Determine the (X, Y) coordinate at the center of the cell enclosing the given text.  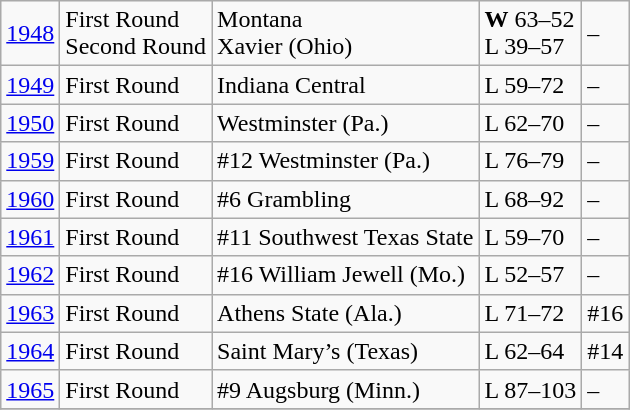
1950 (30, 123)
Indiana Central (346, 85)
1961 (30, 237)
L 76–79 (530, 161)
Saint Mary’s (Texas) (346, 351)
#9 Augsburg (Minn.) (346, 389)
L 59–72 (530, 85)
1962 (30, 275)
#6 Grambling (346, 199)
#14 (606, 351)
L 87–103 (530, 389)
W 63–52L 39–57 (530, 34)
1949 (30, 85)
L 68–92 (530, 199)
L 52–57 (530, 275)
1948 (30, 34)
First RoundSecond Round (136, 34)
#11 Southwest Texas State (346, 237)
1963 (30, 313)
MontanaXavier (Ohio) (346, 34)
Athens State (Ala.) (346, 313)
1960 (30, 199)
L 71–72 (530, 313)
L 62–64 (530, 351)
Westminster (Pa.) (346, 123)
L 59–70 (530, 237)
1965 (30, 389)
L 62–70 (530, 123)
#16 William Jewell (Mo.) (346, 275)
#12 Westminster (Pa.) (346, 161)
1964 (30, 351)
#16 (606, 313)
1959 (30, 161)
